Scan for the cell matching the given text and deliver its [x, y] coordinate at center. 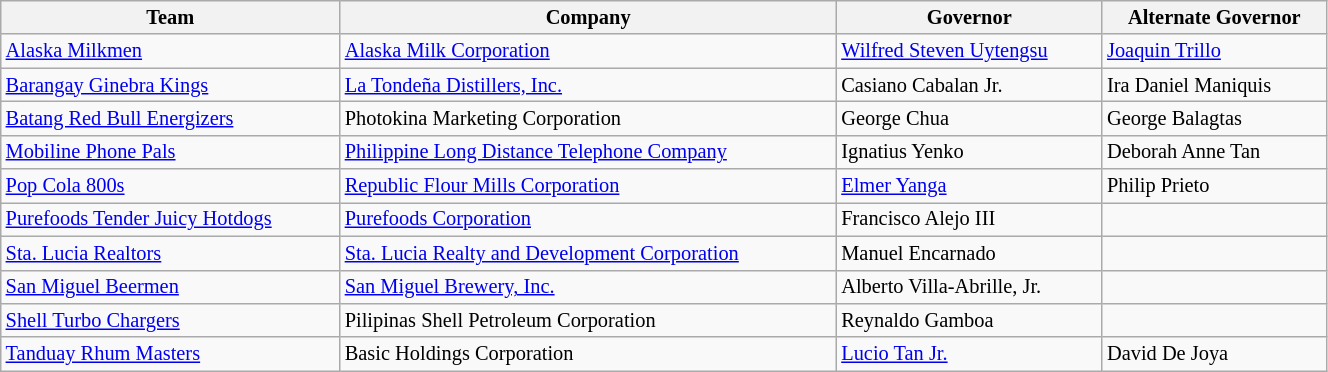
Ira Daniel Maniquis [1214, 85]
Republic Flour Mills Corporation [588, 186]
Pop Cola 800s [170, 186]
San Miguel Beermen [170, 287]
Team [170, 17]
Philip Prieto [1214, 186]
Francisco Alejo III [969, 219]
Pilipinas Shell Petroleum Corporation [588, 320]
Ignatius Yenko [969, 152]
Lucio Tan Jr. [969, 354]
Alternate Governor [1214, 17]
David De Joya [1214, 354]
Joaquin Trillo [1214, 51]
Tanduay Rhum Masters [170, 354]
Basic Holdings Corporation [588, 354]
Photokina Marketing Corporation [588, 118]
Shell Turbo Chargers [170, 320]
Philippine Long Distance Telephone Company [588, 152]
George Balagtas [1214, 118]
Deborah Anne Tan [1214, 152]
Casiano Cabalan Jr. [969, 85]
Reynaldo Gamboa [969, 320]
Manuel Encarnado [969, 253]
Alaska Milk Corporation [588, 51]
San Miguel Brewery, Inc. [588, 287]
Purefoods Tender Juicy Hotdogs [170, 219]
Elmer Yanga [969, 186]
George Chua [969, 118]
La Tondeña Distillers, Inc. [588, 85]
Sta. Lucia Realty and Development Corporation [588, 253]
Alaska Milkmen [170, 51]
Barangay Ginebra Kings [170, 85]
Purefoods Corporation [588, 219]
Wilfred Steven Uytengsu [969, 51]
Company [588, 17]
Alberto Villa-Abrille, Jr. [969, 287]
Governor [969, 17]
Mobiline Phone Pals [170, 152]
Batang Red Bull Energizers [170, 118]
Sta. Lucia Realtors [170, 253]
